Output the [x, y] coordinate of the center of the cell containing the given text.  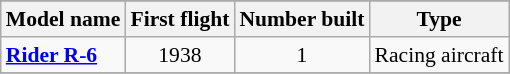
Type [440, 19]
First flight [180, 19]
Model name [64, 19]
1 [302, 55]
Rider R-6 [64, 55]
1938 [180, 55]
Number built [302, 19]
Racing aircraft [440, 55]
